For the text-containing cell, return its midpoint in (x, y) coordinate format. 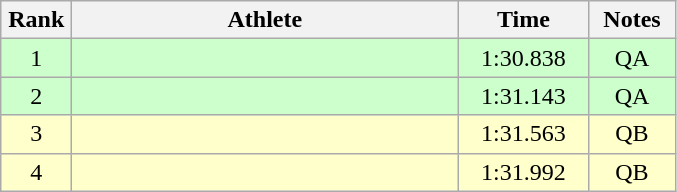
3 (36, 134)
Time (524, 20)
2 (36, 96)
1:31.143 (524, 96)
1:31.563 (524, 134)
Rank (36, 20)
1:30.838 (524, 58)
1 (36, 58)
1:31.992 (524, 172)
Notes (632, 20)
Athlete (265, 20)
4 (36, 172)
